Scan for the cell matching the given text and deliver its [x, y] coordinate at center. 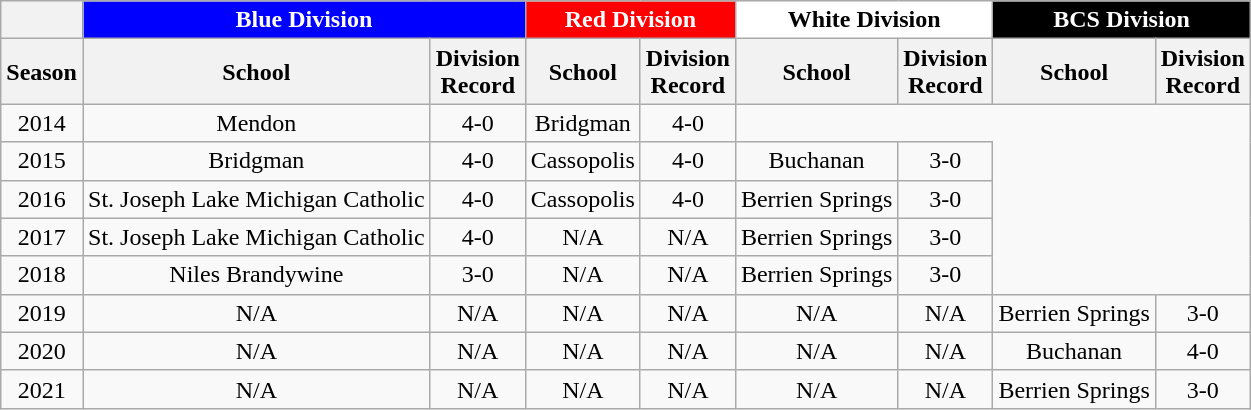
2016 [42, 199]
Mendon [256, 123]
BCS Division [1122, 20]
Season [42, 72]
2014 [42, 123]
2015 [42, 161]
2018 [42, 275]
2019 [42, 313]
Blue Division [304, 20]
White Division [864, 20]
2017 [42, 237]
2021 [42, 389]
2020 [42, 351]
Red Division [630, 20]
Niles Brandywine [256, 275]
